Return (X, Y) of the center of cell containing provided text 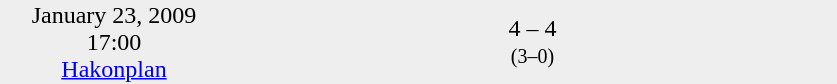
4 – 4(3–0) (532, 42)
January 23, 200917:00Hakonplan (114, 42)
